Provide the (X, Y) coordinate of the cell's center where the given text is located.  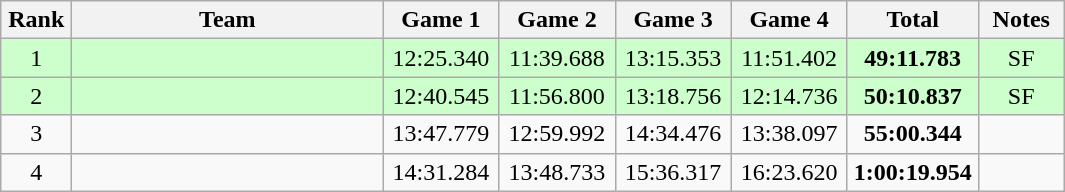
11:39.688 (557, 58)
1:00:19.954 (912, 172)
4 (36, 172)
12:25.340 (441, 58)
Game 3 (673, 20)
11:56.800 (557, 96)
16:23.620 (789, 172)
2 (36, 96)
Notes (1021, 20)
14:31.284 (441, 172)
Total (912, 20)
15:36.317 (673, 172)
Game 2 (557, 20)
13:15.353 (673, 58)
3 (36, 134)
13:48.733 (557, 172)
55:00.344 (912, 134)
12:40.545 (441, 96)
Game 4 (789, 20)
12:59.992 (557, 134)
Rank (36, 20)
11:51.402 (789, 58)
1 (36, 58)
49:11.783 (912, 58)
12:14.736 (789, 96)
13:47.779 (441, 134)
13:38.097 (789, 134)
13:18.756 (673, 96)
Team (228, 20)
14:34.476 (673, 134)
50:10.837 (912, 96)
Game 1 (441, 20)
